From the cell containing the given text, extract its center point as [X, Y] coordinate. 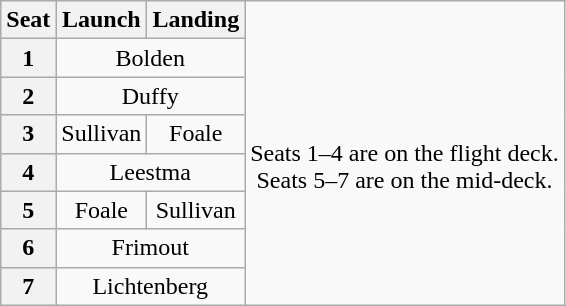
Lichtenberg [150, 286]
Leestma [150, 172]
1 [28, 58]
7 [28, 286]
5 [28, 210]
4 [28, 172]
6 [28, 248]
Landing [196, 20]
Seat [28, 20]
3 [28, 134]
Frimout [150, 248]
Duffy [150, 96]
Seats 1–4 are on the flight deck.Seats 5–7 are on the mid-deck. [405, 153]
Bolden [150, 58]
2 [28, 96]
Launch [102, 20]
